Detect which cell encompasses the target text, then output its [X, Y] center coordinate. 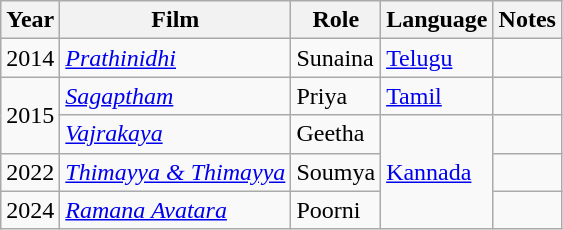
Tamil [437, 96]
Telugu [437, 58]
Priya [336, 96]
Geetha [336, 134]
Prathinidhi [176, 58]
Notes [527, 20]
Soumya [336, 172]
Thimayya & Thimayya [176, 172]
2014 [30, 58]
Kannada [437, 172]
2015 [30, 115]
Year [30, 20]
Vajrakaya [176, 134]
2024 [30, 210]
Role [336, 20]
Poorni [336, 210]
2022 [30, 172]
Sagaptham [176, 96]
Film [176, 20]
Language [437, 20]
Sunaina [336, 58]
Ramana Avatara [176, 210]
